For the text-containing cell, return its midpoint in [X, Y] coordinate format. 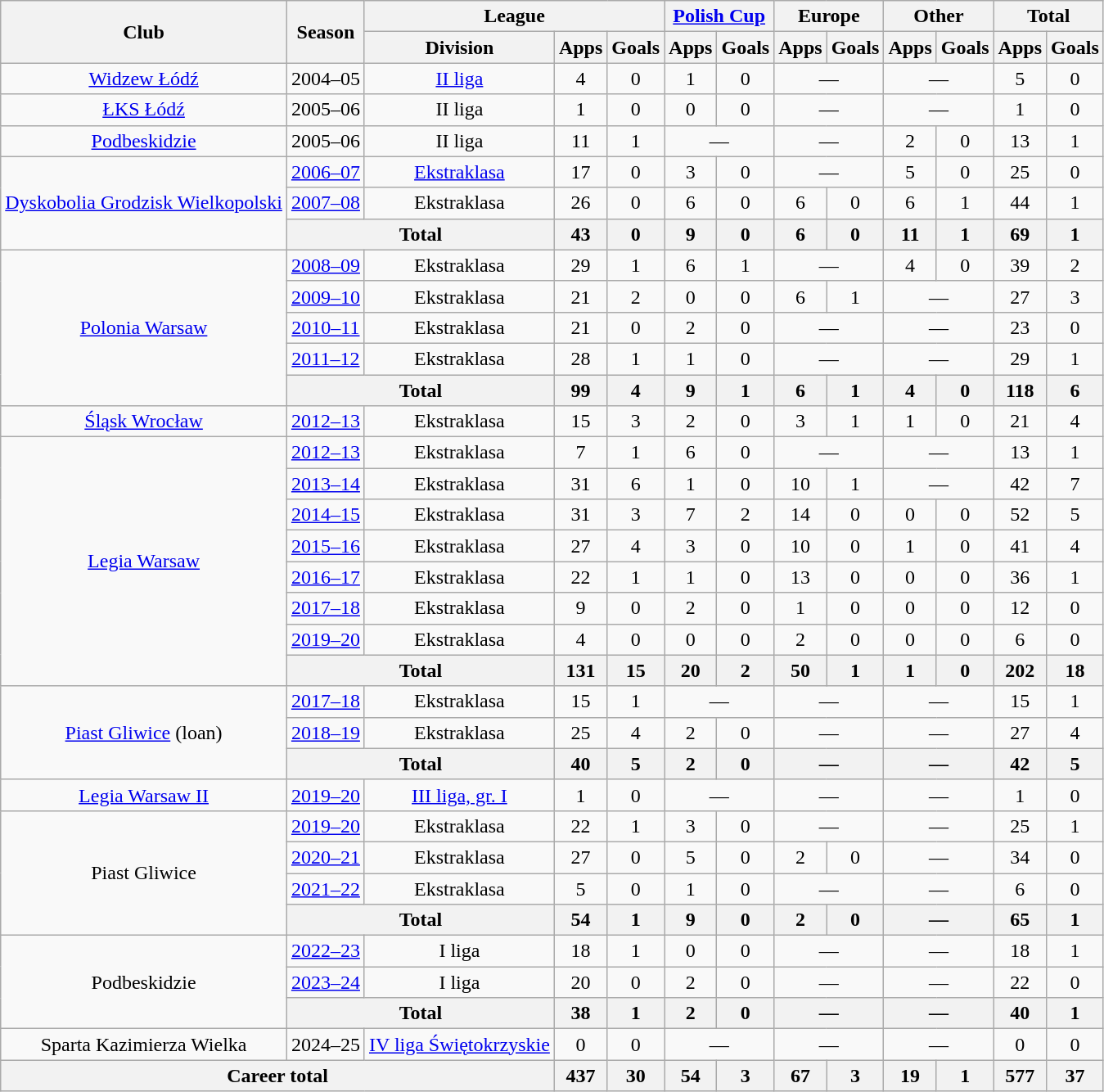
12 [1020, 608]
2008–09 [326, 265]
Career total [278, 1076]
Sparta Kazimierza Wielka [144, 1045]
202 [1020, 670]
2014–15 [326, 515]
2013–14 [326, 484]
Śląsk Wrocław [144, 422]
Season [326, 32]
2011–12 [326, 359]
37 [1075, 1076]
65 [1020, 920]
2010–11 [326, 327]
Legia Warsaw [144, 562]
2024–25 [326, 1045]
437 [580, 1076]
44 [1020, 203]
14 [800, 515]
2022–23 [326, 951]
34 [1020, 857]
Widzew Łódź [144, 79]
Polish Cup [719, 16]
2004–05 [326, 79]
2020–21 [326, 857]
43 [580, 234]
2006–07 [326, 172]
2007–08 [326, 203]
28 [580, 359]
52 [1020, 515]
Europe [829, 16]
Piast Gliwice (loan) [144, 733]
Dyskobolia Grodzisk Wielkopolski [144, 203]
2023–24 [326, 982]
19 [910, 1076]
99 [580, 390]
IV liga Świętokrzyskie [459, 1045]
69 [1020, 234]
Division [459, 47]
131 [580, 670]
36 [1020, 577]
Club [144, 32]
2015–16 [326, 546]
17 [580, 172]
23 [1020, 327]
50 [800, 670]
III liga, gr. I [459, 795]
2018–19 [326, 733]
2021–22 [326, 888]
577 [1020, 1076]
Piast Gliwice [144, 873]
30 [636, 1076]
2009–10 [326, 296]
67 [800, 1076]
Polonia Warsaw [144, 327]
38 [580, 1013]
Legia Warsaw II [144, 795]
2016–17 [326, 577]
39 [1020, 265]
26 [580, 203]
Other [939, 16]
118 [1020, 390]
ŁKS Łódź [144, 110]
41 [1020, 546]
League [514, 16]
